Find where the given text appears and provide that cell's center as [x, y] coordinate. 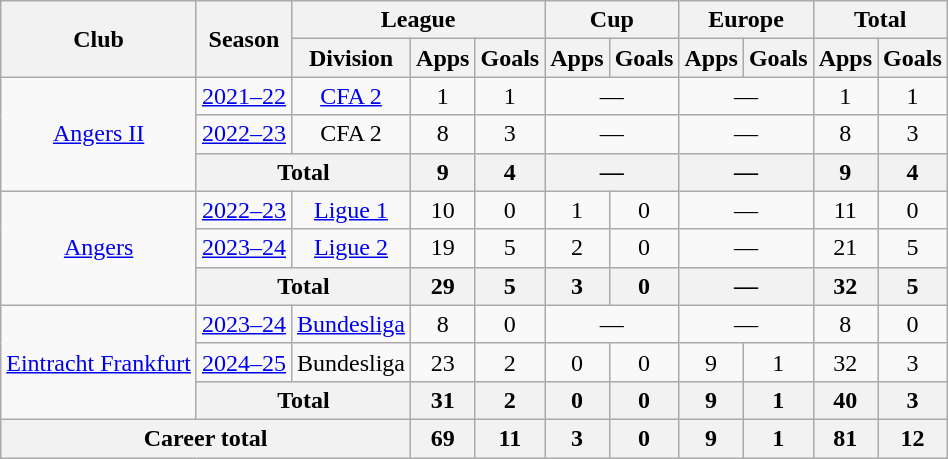
69 [443, 438]
29 [443, 286]
Angers II [99, 134]
40 [845, 400]
Season [244, 39]
Club [99, 39]
2024–25 [244, 362]
81 [845, 438]
23 [443, 362]
Ligue 1 [350, 210]
2021–22 [244, 96]
21 [845, 248]
19 [443, 248]
Angers [99, 248]
12 [913, 438]
Cup [612, 20]
League [418, 20]
31 [443, 400]
Ligue 2 [350, 248]
Division [350, 58]
Eintracht Frankfurt [99, 362]
Career total [206, 438]
10 [443, 210]
Europe [746, 20]
